From the cell containing the given text, extract its center point as [x, y] coordinate. 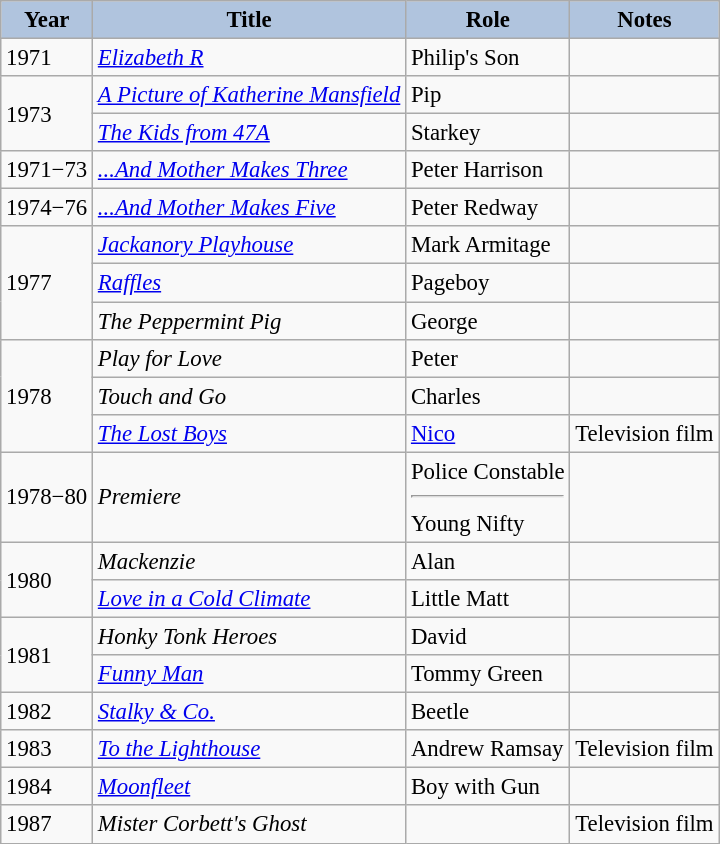
1987 [47, 825]
Elizabeth R [250, 58]
To the Lighthouse [250, 749]
Alan [488, 561]
Play for Love [250, 358]
...And Mother Makes Five [250, 208]
Beetle [488, 712]
Pageboy [488, 283]
...And Mother Makes Three [250, 170]
1977 [47, 282]
Peter [488, 358]
Role [488, 20]
Police ConstableYoung Nifty [488, 497]
Mackenzie [250, 561]
Love in a Cold Climate [250, 599]
Philip's Son [488, 58]
1971 [47, 58]
Tommy Green [488, 674]
Mister Corbett's Ghost [250, 825]
Little Matt [488, 599]
Funny Man [250, 674]
Peter Harrison [488, 170]
George [488, 321]
David [488, 637]
Mark Armitage [488, 245]
The Lost Boys [250, 433]
Charles [488, 396]
A Picture of Katherine Mansfield [250, 95]
Stalky & Co. [250, 712]
1971−73 [47, 170]
Year [47, 20]
Touch and Go [250, 396]
Starkey [488, 133]
Raffles [250, 283]
1973 [47, 114]
1984 [47, 787]
Boy with Gun [488, 787]
Notes [644, 20]
Premiere [250, 497]
1978−80 [47, 497]
1978 [47, 396]
Title [250, 20]
Moonfleet [250, 787]
1980 [47, 580]
Nico [488, 433]
Peter Redway [488, 208]
1982 [47, 712]
Andrew Ramsay [488, 749]
1974−76 [47, 208]
Honky Tonk Heroes [250, 637]
Jackanory Playhouse [250, 245]
1983 [47, 749]
The Peppermint Pig [250, 321]
The Kids from 47A [250, 133]
Pip [488, 95]
1981 [47, 656]
